For the text-containing cell, return its midpoint in (X, Y) coordinate format. 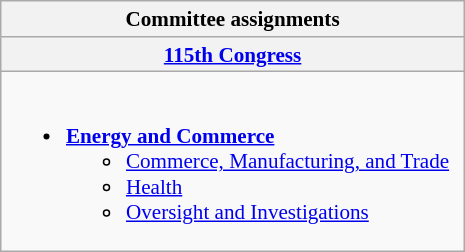
Energy and CommerceCommerce, Manufacturing, and TradeHealthOversight and Investigations (232, 162)
115th Congress (232, 54)
Committee assignments (232, 18)
